Output the [x, y] coordinate of the center of the cell containing the given text.  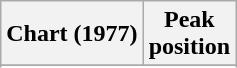
Chart (1977) [72, 34]
Peakposition [189, 34]
